Scan for the cell matching the given text and deliver its [x, y] coordinate at center. 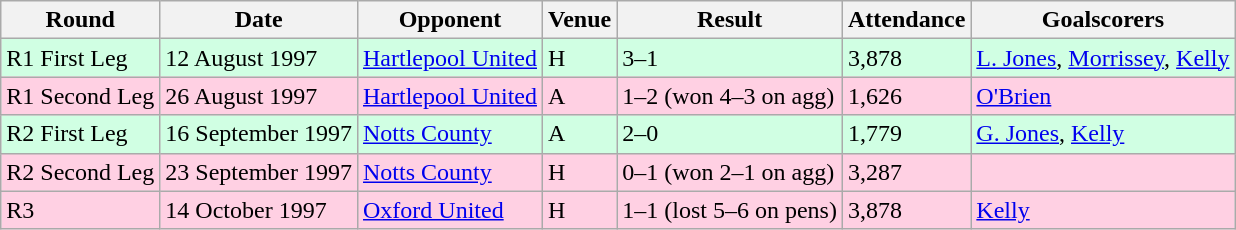
R1 First Leg [80, 58]
G. Jones, Kelly [1103, 134]
1–2 (won 4–3 on agg) [730, 96]
Attendance [906, 20]
Date [259, 20]
Kelly [1103, 210]
Goalscorers [1103, 20]
3–1 [730, 58]
R1 Second Leg [80, 96]
2–0 [730, 134]
Oxford United [450, 210]
12 August 1997 [259, 58]
1,626 [906, 96]
0–1 (won 2–1 on agg) [730, 172]
R2 Second Leg [80, 172]
23 September 1997 [259, 172]
1,779 [906, 134]
L. Jones, Morrissey, Kelly [1103, 58]
O'Brien [1103, 96]
Result [730, 20]
Venue [580, 20]
14 October 1997 [259, 210]
16 September 1997 [259, 134]
1–1 (lost 5–6 on pens) [730, 210]
R2 First Leg [80, 134]
R3 [80, 210]
3,287 [906, 172]
26 August 1997 [259, 96]
Opponent [450, 20]
Round [80, 20]
